Find where the given text appears and provide that cell's center as [X, Y] coordinate. 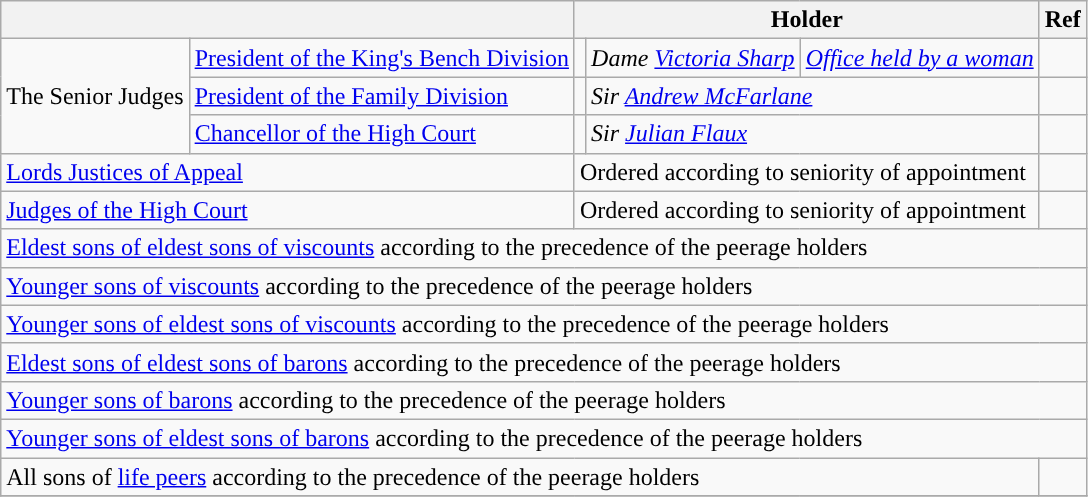
Younger sons of viscounts according to the precedence of the peerage holders [544, 286]
President of the King's Bench Division [382, 58]
Dame Victoria Sharp [694, 58]
All sons of life peers according to the precedence of the peerage holders [520, 477]
Younger sons of barons according to the precedence of the peerage holders [544, 400]
Eldest sons of eldest sons of barons according to the precedence of the peerage holders [544, 362]
The Senior Judges [95, 96]
Judges of the High Court [288, 210]
Sir Andrew McFarlane [813, 96]
Younger sons of eldest sons of barons according to the precedence of the peerage holders [544, 438]
Holder [806, 20]
Office held by a woman [920, 58]
Ref [1062, 20]
Sir Julian Flaux [813, 134]
Younger sons of eldest sons of viscounts according to the precedence of the peerage holders [544, 324]
Chancellor of the High Court [382, 134]
Lords Justices of Appeal [288, 172]
Eldest sons of eldest sons of viscounts according to the precedence of the peerage holders [544, 248]
President of the Family Division [382, 96]
